Pinpoint the cell where the given text exists, returning its (X, Y) midpoint coordinate. 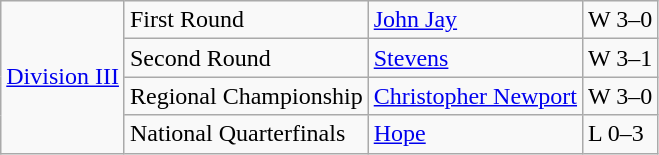
Second Round (246, 58)
Christopher Newport (475, 96)
Regional Championship (246, 96)
Hope (475, 134)
Stevens (475, 58)
National Quarterfinals (246, 134)
W 3–1 (620, 58)
First Round (246, 20)
John Jay (475, 20)
L 0–3 (620, 134)
Division III (63, 77)
